Locate the cell with the specified text and output its [X, Y] center coordinate. 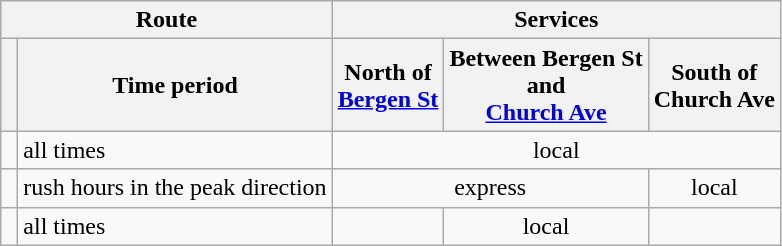
Route [166, 20]
Time period [175, 85]
Between Bergen StandChurch Ave [546, 85]
South ofChurch Ave [714, 85]
North ofBergen St [388, 85]
express [490, 188]
Services [556, 20]
rush hours in the peak direction [175, 188]
